Return the (X, Y) coordinate for the center point of the cell that contains the specified text.  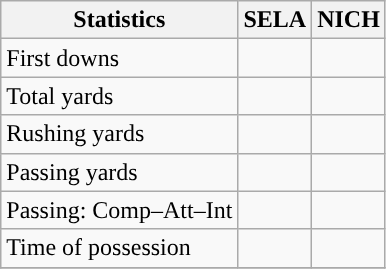
Total yards (120, 96)
First downs (120, 58)
Passing yards (120, 172)
NICH (349, 20)
Time of possession (120, 248)
Statistics (120, 20)
Rushing yards (120, 134)
SELA (275, 20)
Passing: Comp–Att–Int (120, 210)
